Find where the given text appears and provide that cell's center as (x, y) coordinate. 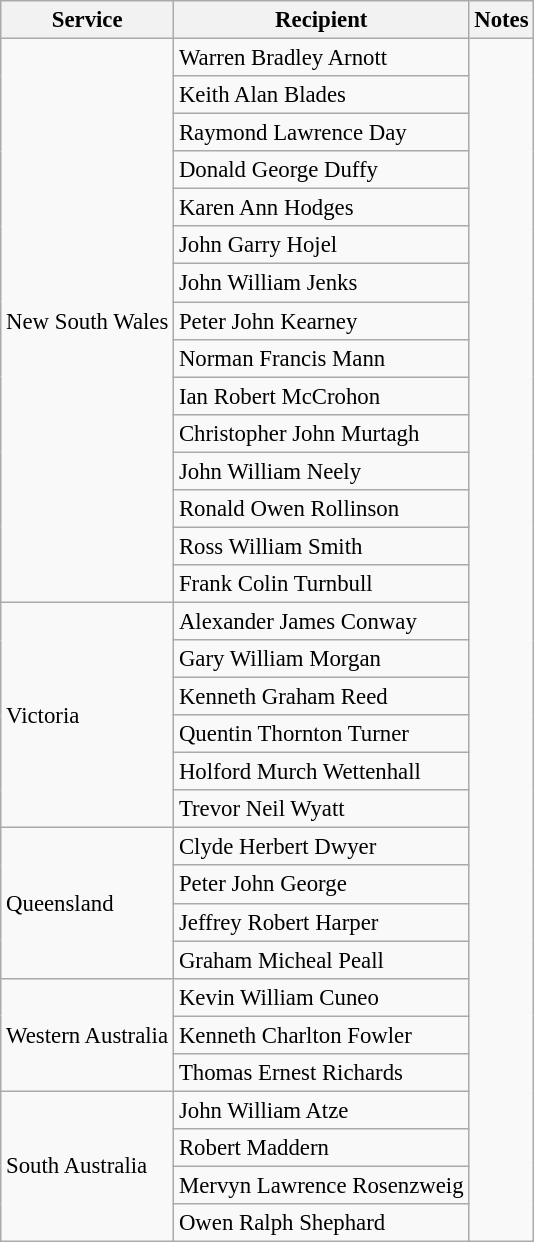
Thomas Ernest Richards (322, 1073)
Quentin Thornton Turner (322, 734)
John William Atze (322, 1110)
Kevin William Cuneo (322, 997)
Frank Colin Turnbull (322, 584)
Western Australia (88, 1034)
Alexander James Conway (322, 621)
Holford Murch Wettenhall (322, 772)
Queensland (88, 903)
John William Neely (322, 471)
Victoria (88, 715)
Gary William Morgan (322, 659)
Peter John George (322, 885)
Ross William Smith (322, 546)
Raymond Lawrence Day (322, 133)
Karen Ann Hodges (322, 208)
Graham Micheal Peall (322, 960)
Kenneth Charlton Fowler (322, 1035)
Norman Francis Mann (322, 358)
Mervyn Lawrence Rosenzweig (322, 1185)
Keith Alan Blades (322, 95)
Trevor Neil Wyatt (322, 809)
Service (88, 20)
New South Wales (88, 321)
South Australia (88, 1166)
Jeffrey Robert Harper (322, 922)
Ronald Owen Rollinson (322, 509)
Donald George Duffy (322, 170)
Notes (502, 20)
Ian Robert McCrohon (322, 396)
John Garry Hojel (322, 245)
Owen Ralph Shephard (322, 1223)
Warren Bradley Arnott (322, 58)
Peter John Kearney (322, 321)
John William Jenks (322, 283)
Robert Maddern (322, 1148)
Christopher John Murtagh (322, 433)
Kenneth Graham Reed (322, 697)
Recipient (322, 20)
Clyde Herbert Dwyer (322, 847)
